Output the [X, Y] coordinate of the center of the cell containing the given text.  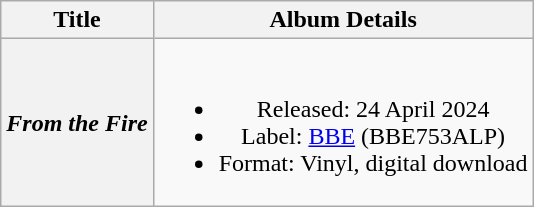
From the Fire [77, 122]
Title [77, 20]
Album Details [343, 20]
Released: 24 April 2024Label: BBE (BBE753ALP)Format: Vinyl, digital download [343, 122]
